Provide the [X, Y] coordinate of the cell's center where the given text is located.  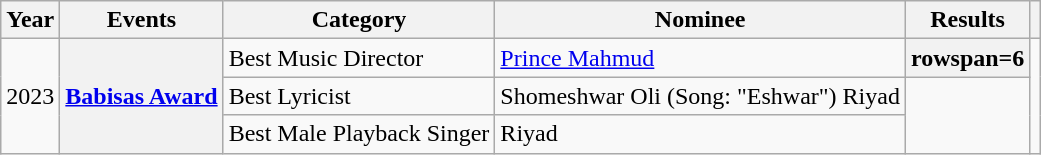
2023 [30, 96]
Prince Mahmud [700, 58]
Results [967, 20]
Events [142, 20]
Year [30, 20]
Babisas Award [142, 96]
Category [359, 20]
Best Music Director [359, 58]
rowspan=6 [967, 58]
Riyad [700, 134]
Best Lyricist [359, 96]
Best Male Playback Singer [359, 134]
Nominee [700, 20]
Shomeshwar Oli (Song: "Eshwar") Riyad [700, 96]
